Capture the cell that displays the provided text and extract its [x, y] central coordinate. 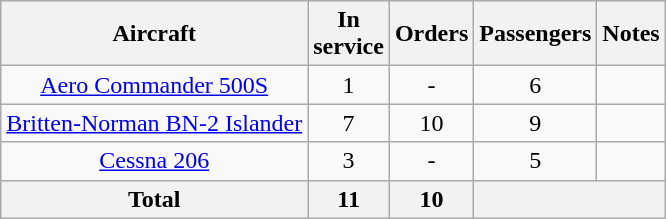
9 [536, 123]
1 [349, 85]
5 [536, 161]
7 [349, 123]
11 [349, 199]
Aero Commander 500S [154, 85]
Aircraft [154, 34]
Orders [431, 34]
Passengers [536, 34]
Britten-Norman BN-2 Islander [154, 123]
Notes [631, 34]
3 [349, 161]
6 [536, 85]
Cessna 206 [154, 161]
Total [154, 199]
Inservice [349, 34]
